Search for the cell housing the specified text and yield its (X, Y) center coordinate. 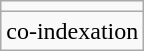
co-indexation (72, 31)
